Extract the (x, y) coordinate from the center of the cell holding the provided text.  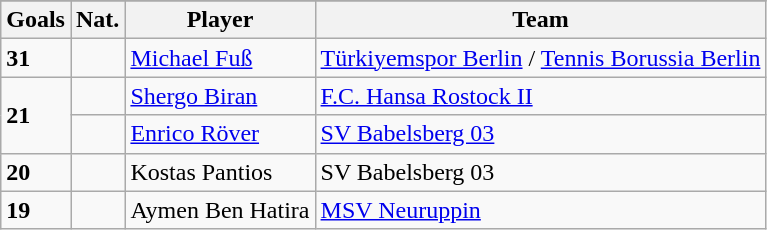
21 (36, 115)
Enrico Röver (220, 134)
Kostas Pantios (220, 172)
Michael Fuß (220, 58)
20 (36, 172)
Aymen Ben Hatira (220, 210)
31 (36, 58)
Shergo Biran (220, 96)
Player (220, 20)
Türkiyemspor Berlin / Tennis Borussia Berlin (540, 58)
Team (540, 20)
Goals (36, 20)
Nat. (97, 20)
F.C. Hansa Rostock II (540, 96)
MSV Neuruppin (540, 210)
19 (36, 210)
